Search for the cell housing the specified text and yield its [X, Y] center coordinate. 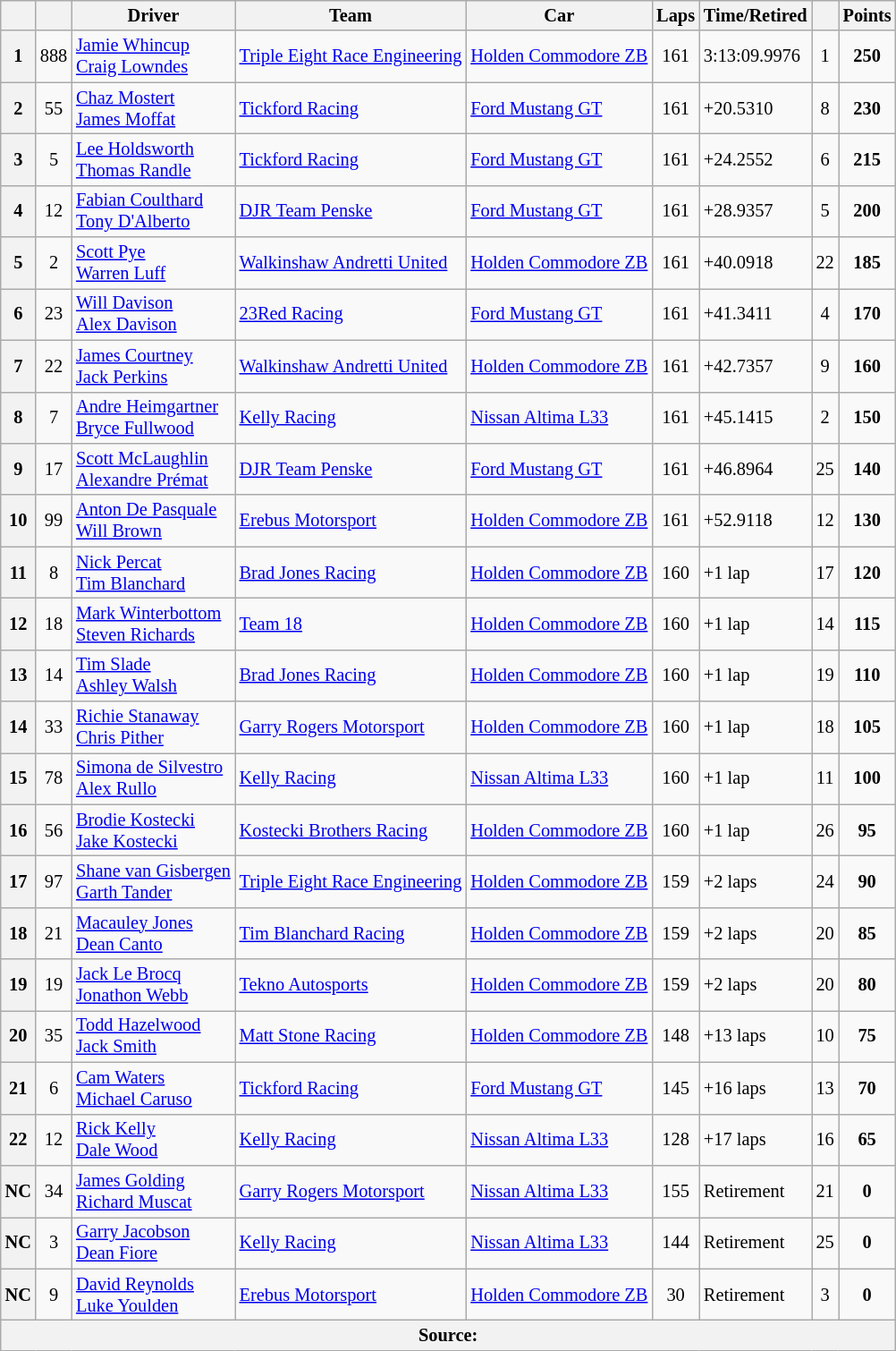
Car [559, 15]
100 [867, 778]
75 [867, 1036]
97 [54, 881]
+46.8964 [756, 469]
Points [867, 15]
Cam Waters Michael Caruso [154, 1088]
90 [867, 881]
Chaz Mostert James Moffat [154, 108]
23 [54, 314]
Macauley Jones Dean Canto [154, 933]
Matt Stone Racing [351, 1036]
Laps [676, 15]
+52.9118 [756, 521]
95 [867, 830]
30 [676, 1295]
Scott Pye Warren Luff [154, 263]
Fabian Coulthard Tony D'Alberto [154, 211]
+13 laps [756, 1036]
115 [867, 624]
+40.0918 [756, 263]
Driver [154, 15]
144 [676, 1243]
Nick Percat Tim Blanchard [154, 573]
Source: [449, 1335]
Tim Slade Ashley Walsh [154, 675]
Andre Heimgartner Bryce Fullwood [154, 418]
105 [867, 727]
23Red Racing [351, 314]
155 [676, 1191]
+42.7357 [756, 366]
230 [867, 108]
Anton De Pasquale Will Brown [154, 521]
15 [18, 778]
Mark Winterbottom Steven Richards [154, 624]
+28.9357 [756, 211]
Richie Stanaway Chris Pither [154, 727]
85 [867, 933]
110 [867, 675]
David Reynolds Luke Youlden [154, 1295]
Lee Holdsworth Thomas Randle [154, 159]
26 [825, 830]
+17 laps [756, 1140]
Time/Retired [756, 15]
70 [867, 1088]
215 [867, 159]
Jamie Whincup Craig Lowndes [154, 56]
Scott McLaughlin Alexandre Prémat [154, 469]
+24.2552 [756, 159]
Team 18 [351, 624]
140 [867, 469]
3:13:09.9976 [756, 56]
Simona de Silvestro Alex Rullo [154, 778]
145 [676, 1088]
Shane van Gisbergen Garth Tander [154, 881]
34 [54, 1191]
+45.1415 [756, 418]
148 [676, 1036]
150 [867, 418]
56 [54, 830]
33 [54, 727]
128 [676, 1140]
120 [867, 573]
250 [867, 56]
Tekno Autosports [351, 985]
Kostecki Brothers Racing [351, 830]
170 [867, 314]
James Golding Richard Muscat [154, 1191]
78 [54, 778]
James Courtney Jack Perkins [154, 366]
+41.3411 [756, 314]
888 [54, 56]
200 [867, 211]
Will Davison Alex Davison [154, 314]
+20.5310 [756, 108]
185 [867, 263]
Brodie Kostecki Jake Kostecki [154, 830]
Jack Le Brocq Jonathon Webb [154, 985]
Rick Kelly Dale Wood [154, 1140]
80 [867, 985]
130 [867, 521]
99 [54, 521]
35 [54, 1036]
65 [867, 1140]
24 [825, 881]
55 [54, 108]
+16 laps [756, 1088]
Tim Blanchard Racing [351, 933]
Garry Jacobson Dean Fiore [154, 1243]
Team [351, 15]
Todd Hazelwood Jack Smith [154, 1036]
